Return the [X, Y] coordinate for the center point of the cell that contains the specified text.  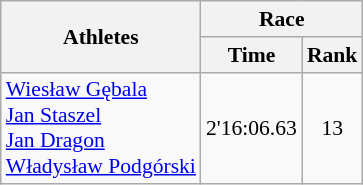
Rank [332, 55]
Wiesław GębalaJan StaszelJan DragonWładysław Podgórski [101, 128]
13 [332, 128]
Athletes [101, 36]
Time [252, 55]
Race [282, 19]
2'16:06.63 [252, 128]
